Return (X, Y) of the center of cell containing provided text 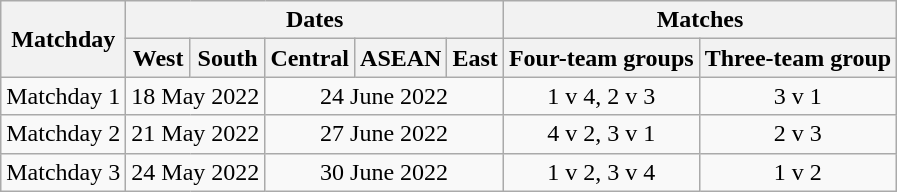
Central (310, 58)
21 May 2022 (196, 134)
3 v 1 (798, 96)
24 June 2022 (384, 96)
Matches (700, 20)
18 May 2022 (196, 96)
30 June 2022 (384, 172)
Three-team group (798, 58)
East (475, 58)
4 v 2, 3 v 1 (601, 134)
Matchday 2 (64, 134)
Dates (315, 20)
Matchday 3 (64, 172)
ASEAN (401, 58)
South (227, 58)
West (158, 58)
2 v 3 (798, 134)
27 June 2022 (384, 134)
24 May 2022 (196, 172)
Four-team groups (601, 58)
1 v 2, 3 v 4 (601, 172)
Matchday (64, 39)
1 v 2 (798, 172)
1 v 4, 2 v 3 (601, 96)
Matchday 1 (64, 96)
